Locate the cell with the specified text and output its [X, Y] center coordinate. 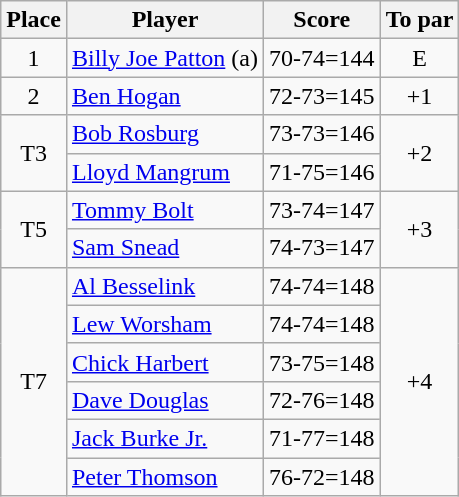
Billy Joe Patton (a) [164, 58]
72-73=145 [322, 96]
1 [34, 58]
Place [34, 20]
Peter Thomson [164, 477]
71-75=146 [322, 172]
Score [322, 20]
76-72=148 [322, 477]
74-73=147 [322, 248]
Lloyd Mangrum [164, 172]
T7 [34, 381]
Chick Harbert [164, 362]
T3 [34, 153]
72-76=148 [322, 400]
+2 [420, 153]
T5 [34, 229]
Sam Snead [164, 248]
73-74=147 [322, 210]
73-75=148 [322, 362]
+4 [420, 381]
Tommy Bolt [164, 210]
Lew Worsham [164, 324]
E [420, 58]
Bob Rosburg [164, 134]
70-74=144 [322, 58]
Player [164, 20]
+3 [420, 229]
71-77=148 [322, 438]
+1 [420, 96]
To par [420, 20]
73-73=146 [322, 134]
Al Besselink [164, 286]
Jack Burke Jr. [164, 438]
2 [34, 96]
Dave Douglas [164, 400]
Ben Hogan [164, 96]
